Detect which cell encompasses the target text, then output its [x, y] center coordinate. 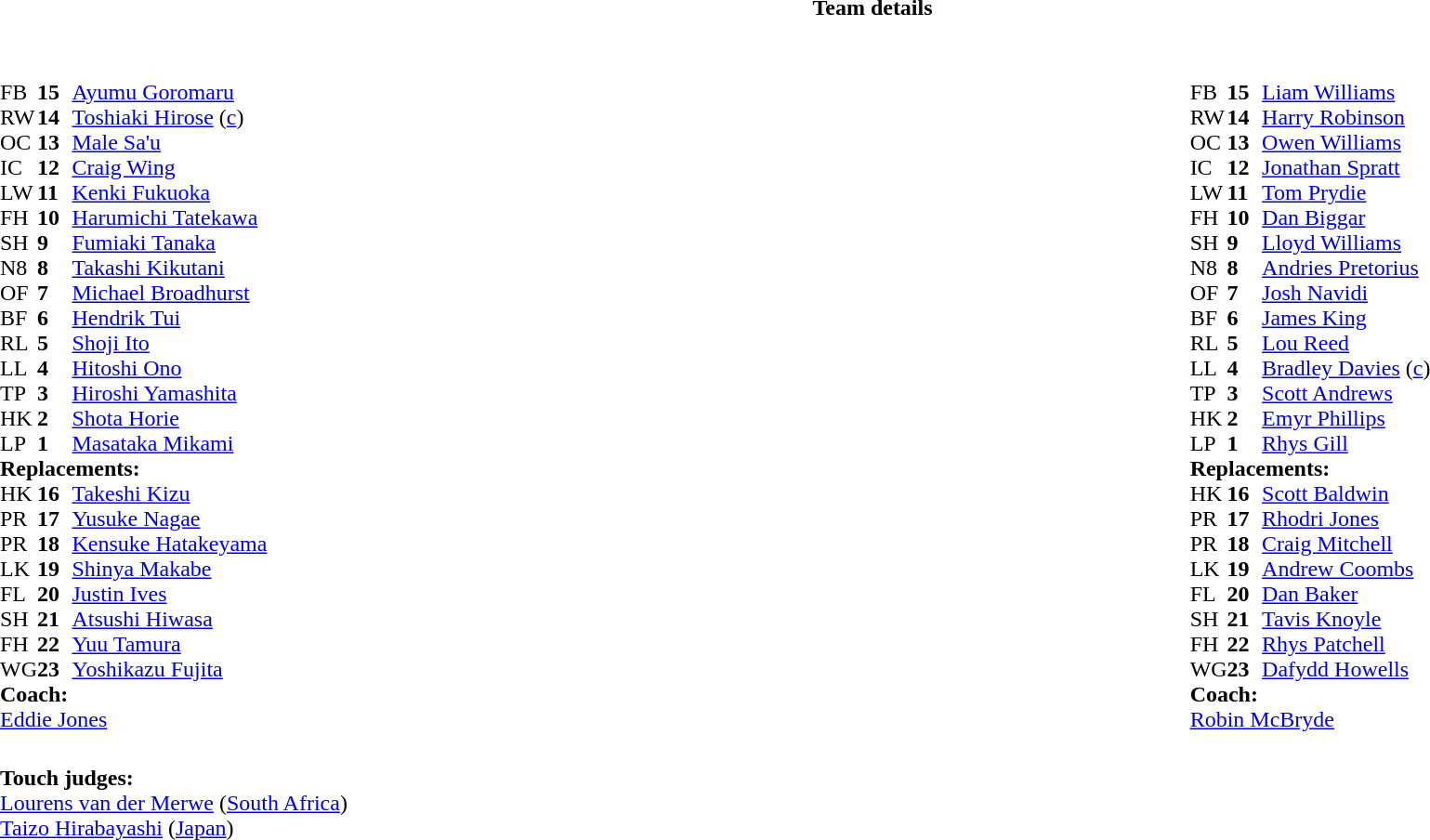
Takeshi Kizu [169, 494]
Harry Robinson [1345, 117]
Masataka Mikami [169, 444]
Tom Prydie [1345, 193]
Liam Williams [1345, 93]
Shinya Makabe [169, 569]
Eddie Jones [134, 719]
Jonathan Spratt [1345, 167]
Rhodri Jones [1345, 518]
Emyr Phillips [1345, 418]
Josh Navidi [1345, 294]
James King [1345, 318]
Shoji Ito [169, 344]
Bradley Davies (c) [1345, 368]
Kenki Fukuoka [169, 193]
Dan Baker [1345, 595]
Harumichi Tatekawa [169, 217]
Craig Wing [169, 167]
Takashi Kikutani [169, 268]
Hiroshi Yamashita [169, 394]
Owen Williams [1345, 143]
Yuu Tamura [169, 645]
Craig Mitchell [1345, 545]
Lloyd Williams [1345, 243]
Lou Reed [1345, 344]
Michael Broadhurst [169, 294]
Kensuke Hatakeyama [169, 545]
Andrew Coombs [1345, 569]
Andries Pretorius [1345, 268]
Fumiaki Tanaka [169, 243]
Male Sa'u [169, 143]
Shota Horie [169, 418]
Hitoshi Ono [169, 368]
Scott Andrews [1345, 394]
Dan Biggar [1345, 217]
Tavis Knoyle [1345, 619]
Replacements: [134, 468]
Hendrik Tui [169, 318]
Yoshikazu Fujita [169, 669]
Dafydd Howells [1345, 669]
Rhys Patchell [1345, 645]
Scott Baldwin [1345, 494]
Justin Ives [169, 595]
Rhys Gill [1345, 444]
Toshiaki Hirose (c) [169, 117]
Ayumu Goromaru [169, 93]
Atsushi Hiwasa [169, 619]
Yusuke Nagae [169, 518]
Coach: [134, 695]
